Find where the given text appears and provide that cell's center as (x, y) coordinate. 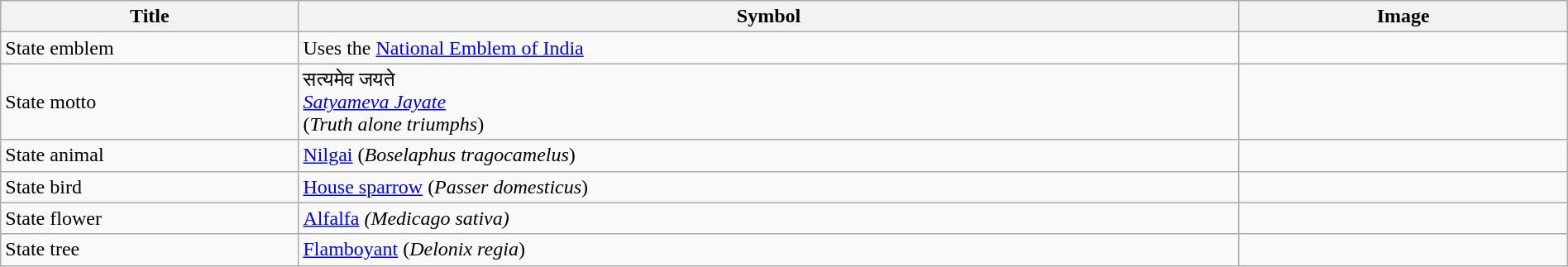
State bird (150, 187)
Uses the National Emblem of India (769, 48)
Symbol (769, 17)
State animal (150, 155)
State motto (150, 102)
Nilgai (Boselaphus tragocamelus) (769, 155)
सत्यमेव जयते Satyameva Jayate (Truth alone triumphs) (769, 102)
State tree (150, 250)
State flower (150, 218)
Flamboyant (Delonix regia) (769, 250)
Alfalfa (Medicago sativa) (769, 218)
Image (1403, 17)
Title (150, 17)
State emblem (150, 48)
House sparrow (Passer domesticus) (769, 187)
